For the text-containing cell, return its midpoint in [x, y] coordinate format. 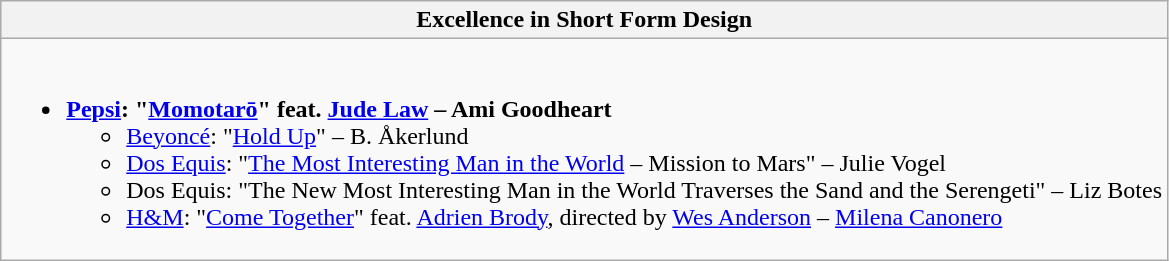
Excellence in Short Form Design [584, 20]
